From the cell containing the given text, extract its center point as [x, y] coordinate. 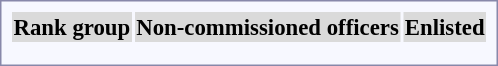
Rank group [72, 27]
Non-commissioned officers [268, 27]
Enlisted [444, 27]
